Capture the cell that displays the provided text and extract its (X, Y) central coordinate. 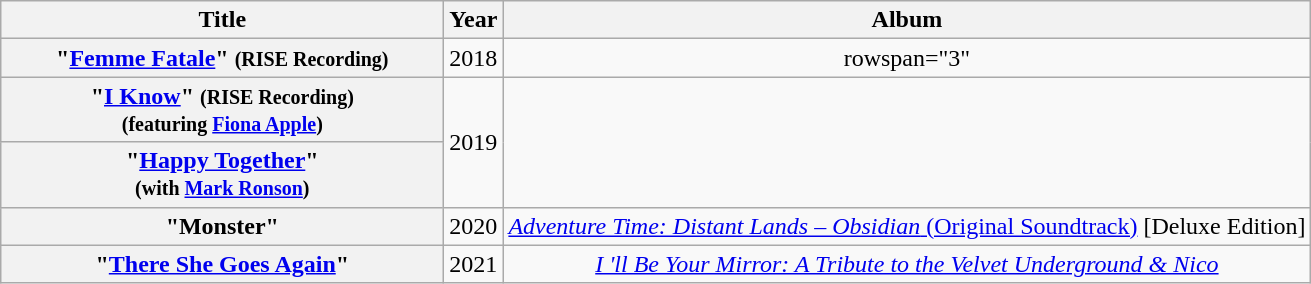
I 'll Be Your Mirror: A Tribute to the Velvet Underground & Nico (907, 264)
"Femme Fatale" (RISE Recording) (222, 58)
Adventure Time: Distant Lands – Obsidian (Original Soundtrack) [Deluxe Edition] (907, 226)
rowspan="3" (907, 58)
2018 (474, 58)
2019 (474, 142)
"Happy Together" (with Mark Ronson) (222, 174)
"I Know" (RISE Recording) (featuring Fiona Apple) (222, 110)
Year (474, 20)
"There She Goes Again" (222, 264)
2020 (474, 226)
"Monster" (222, 226)
Title (222, 20)
2021 (474, 264)
Album (907, 20)
